Provide the (X, Y) coordinate of the cell's center where the given text is located.  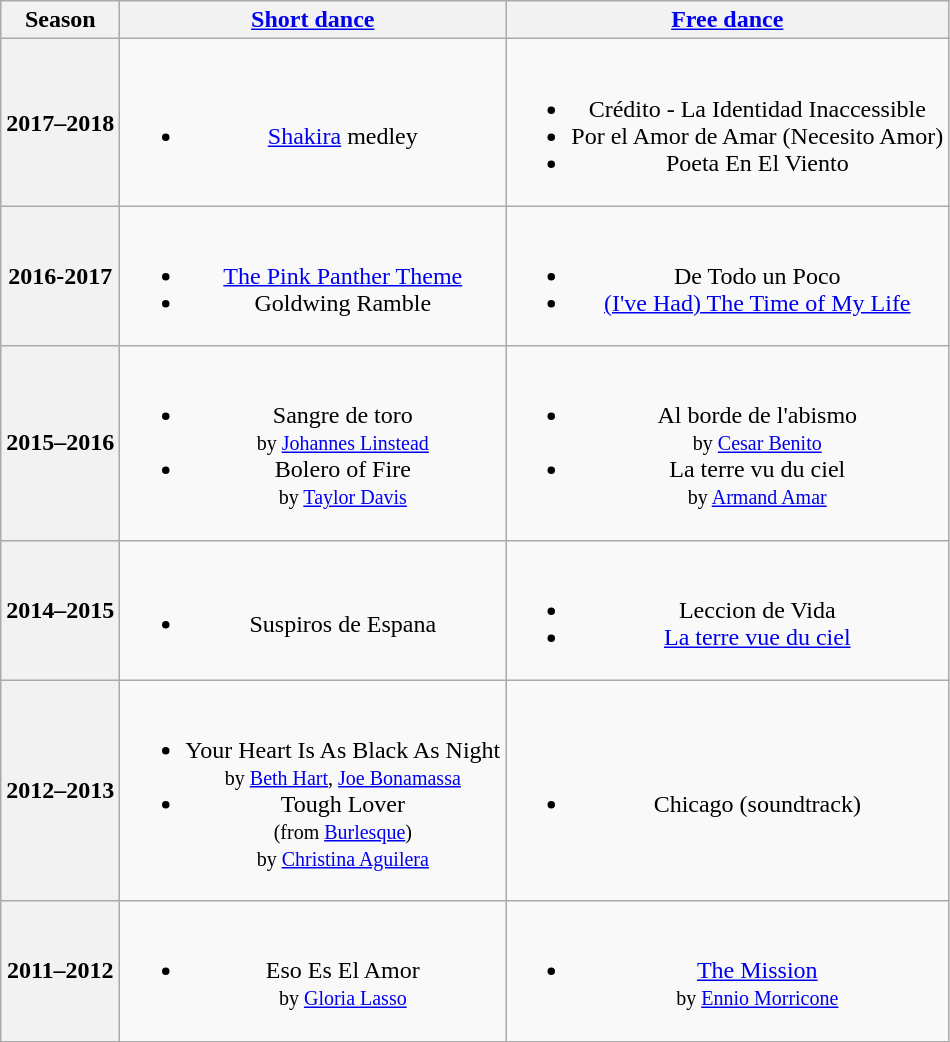
Chicago (soundtrack) (728, 790)
Eso Es El Amor by Gloria Lasso (313, 971)
Your Heart Is As Black As Night by Beth Hart, Joe Bonamassa Tough Lover (from Burlesque) by Christina Aguilera (313, 790)
The Pink Panther ThemeGoldwing Ramble (313, 276)
Shakira medley (313, 122)
Short dance (313, 20)
Crédito - La Identidad Inaccessible Por el Amor de Amar (Necesito Amor) Poeta En El Viento (728, 122)
Free dance (728, 20)
2012–2013 (60, 790)
The Mission by Ennio Morricone (728, 971)
De Todo un Poco (I've Had) The Time of My Life (728, 276)
2011–2012 (60, 971)
Sangre de toro by Johannes LinsteadBolero of Fire by Taylor Davis (313, 443)
Leccion de VidaLa terre vue du ciel (728, 610)
2017–2018 (60, 122)
Season (60, 20)
Suspiros de Espana (313, 610)
2015–2016 (60, 443)
2016-2017 (60, 276)
Al borde de l'abismo by Cesar BenitoLa terre vu du ciel by Armand Amar (728, 443)
2014–2015 (60, 610)
